For the text-containing cell, return its midpoint in [x, y] coordinate format. 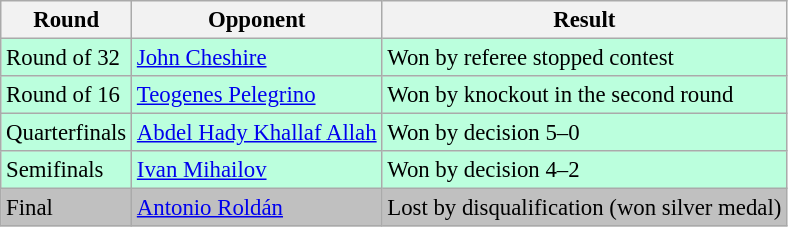
Result [584, 20]
Round of 16 [66, 95]
Won by knockout in the second round [584, 95]
Antonio Roldán [257, 208]
Round of 32 [66, 58]
Teogenes Pelegrino [257, 95]
Won by decision 5–0 [584, 133]
Opponent [257, 20]
Semifinals [66, 170]
Abdel Hady Khallaf Allah [257, 133]
Round [66, 20]
Won by decision 4–2 [584, 170]
John Cheshire [257, 58]
Won by referee stopped contest [584, 58]
Lost by disqualification (won silver medal) [584, 208]
Ivan Mihailov [257, 170]
Quarterfinals [66, 133]
Final [66, 208]
